Return the (X, Y) coordinate for the center point of the cell that contains the specified text.  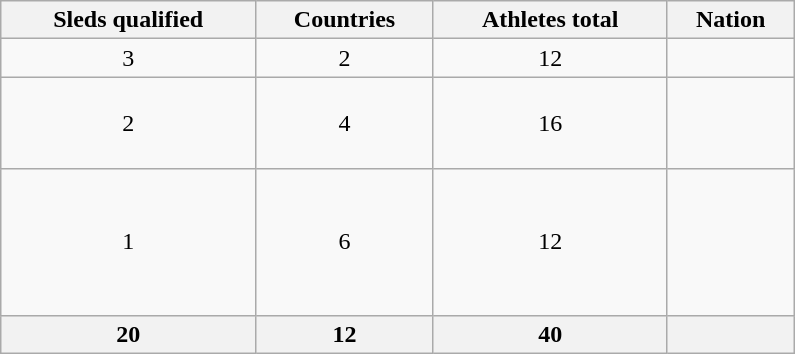
1 (128, 242)
Countries (345, 20)
4 (345, 123)
Sleds qualified (128, 20)
16 (550, 123)
3 (128, 58)
Nation (730, 20)
Athletes total (550, 20)
40 (550, 334)
6 (345, 242)
20 (128, 334)
